Provide the [x, y] coordinate of the cell's center where the given text is located.  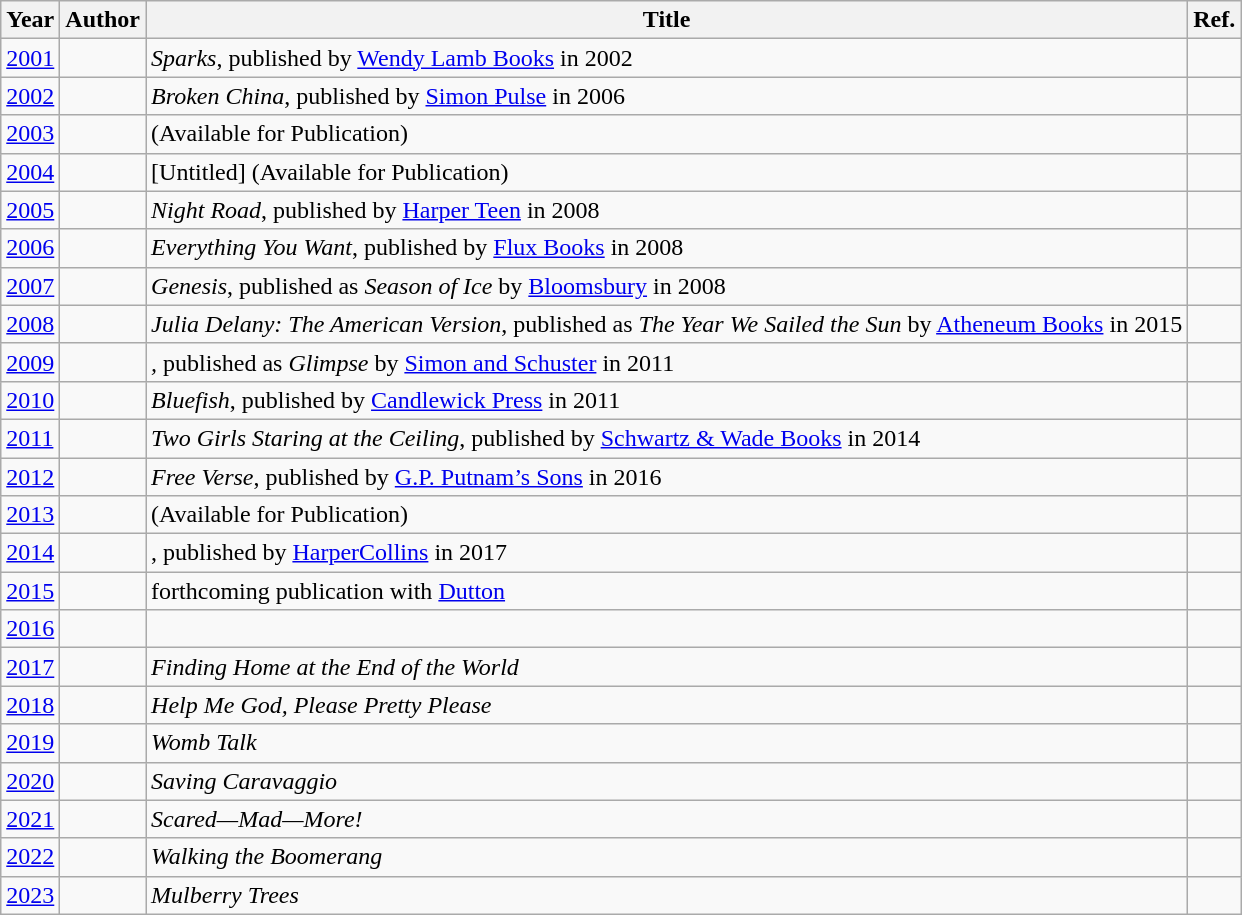
2001 [30, 58]
Saving Caravaggio [667, 781]
2013 [30, 515]
, published by HarperCollins in 2017 [667, 553]
[Untitled] (Available for Publication) [667, 172]
Two Girls Staring at the Ceiling, published by Schwartz & Wade Books in 2014 [667, 438]
, published as Glimpse by Simon and Schuster in 2011 [667, 362]
2002 [30, 96]
Scared—Mad—More! [667, 819]
2005 [30, 210]
forthcoming publication with Dutton [667, 591]
2017 [30, 667]
2004 [30, 172]
2016 [30, 629]
2008 [30, 324]
2014 [30, 553]
Night Road, published by Harper Teen in 2008 [667, 210]
Title [667, 20]
2015 [30, 591]
Julia Delany: The American Version, published as The Year We Sailed the Sun by Atheneum Books in 2015 [667, 324]
Womb Talk [667, 743]
2022 [30, 857]
2011 [30, 438]
2012 [30, 477]
Everything You Want, published by Flux Books in 2008 [667, 248]
2018 [30, 705]
Free Verse, published by G.P. Putnam’s Sons in 2016 [667, 477]
Finding Home at the End of the World [667, 667]
Mulberry Trees [667, 895]
2020 [30, 781]
Walking the Boomerang [667, 857]
Bluefish, published by Candlewick Press in 2011 [667, 400]
Author [103, 20]
2021 [30, 819]
Sparks, published by Wendy Lamb Books in 2002 [667, 58]
2023 [30, 895]
2019 [30, 743]
2003 [30, 134]
Help Me God, Please Pretty Please [667, 705]
Year [30, 20]
2010 [30, 400]
Broken China, published by Simon Pulse in 2006 [667, 96]
2007 [30, 286]
Ref. [1214, 20]
2009 [30, 362]
Genesis, published as Season of Ice by Bloomsbury in 2008 [667, 286]
2006 [30, 248]
